Pinpoint the cell where the given text exists, returning its (X, Y) midpoint coordinate. 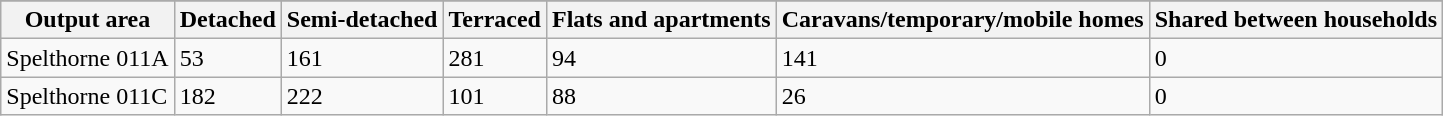
88 (661, 96)
182 (228, 96)
Shared between households (1296, 20)
281 (494, 58)
26 (962, 96)
Flats and apartments (661, 20)
Terraced (494, 20)
53 (228, 58)
Detached (228, 20)
Semi-detached (362, 20)
94 (661, 58)
141 (962, 58)
101 (494, 96)
Caravans/temporary/mobile homes (962, 20)
Spelthorne 011A (88, 58)
Output area (88, 20)
Spelthorne 011C (88, 96)
161 (362, 58)
222 (362, 96)
